Return the (X, Y) coordinate for the center point of the cell that contains the specified text.  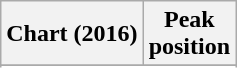
Peak position (189, 34)
Chart (2016) (72, 34)
